Locate the cell with the specified text and output its [X, Y] center coordinate. 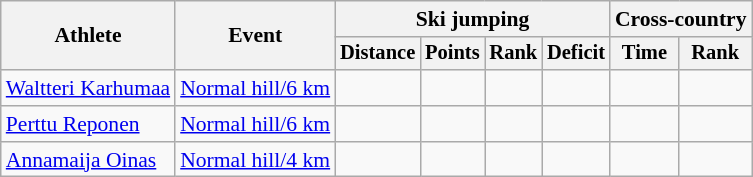
Cross-country [681, 19]
Time [644, 54]
Deficit [576, 54]
Distance [378, 54]
Waltteri Karhumaa [88, 88]
Perttu Reponen [88, 124]
Ski jumping [472, 19]
Athlete [88, 36]
Event [255, 36]
Points [452, 54]
